Output the (x, y) coordinate of the center of the cell containing the given text.  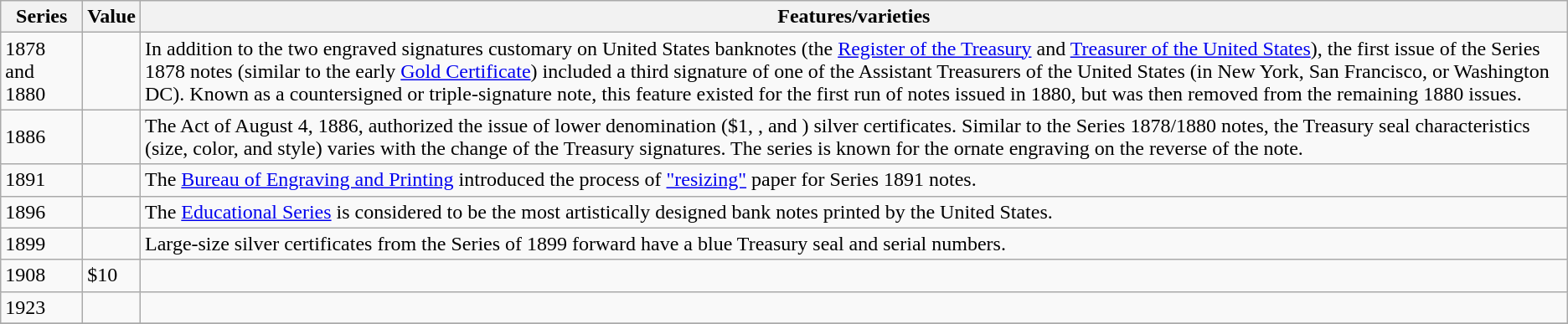
1886 (42, 137)
1899 (42, 244)
1891 (42, 180)
1896 (42, 212)
Value (112, 17)
1878 and 1880 (42, 71)
Series (42, 17)
The Bureau of Engraving and Printing introduced the process of "resizing" paper for Series 1891 notes. (854, 180)
1923 (42, 307)
Large-size silver certificates from the Series of 1899 forward have a blue Treasury seal and serial numbers. (854, 244)
1908 (42, 275)
Features/varieties (854, 17)
The Educational Series is considered to be the most artistically designed bank notes printed by the United States. (854, 212)
$10 (112, 275)
